For the text-containing cell, return its midpoint in [x, y] coordinate format. 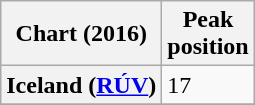
17 [208, 85]
Iceland (RÚV) [82, 85]
Peakposition [208, 34]
Chart (2016) [82, 34]
